Provide the [x, y] coordinate of the cell's center where the given text is located.  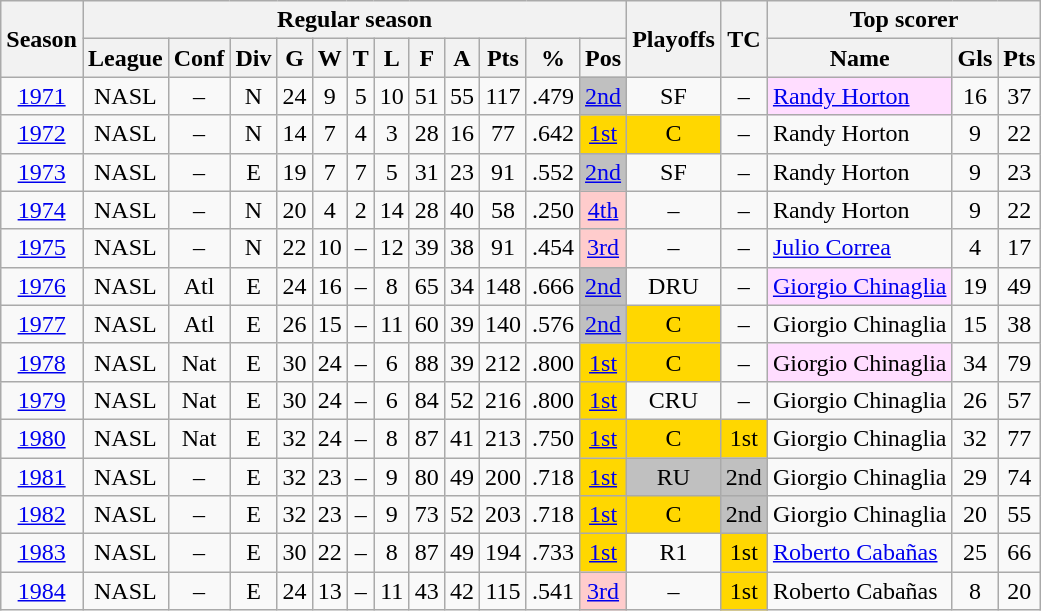
2 [360, 210]
.576 [552, 324]
117 [502, 96]
Top scorer [904, 20]
1976 [42, 286]
74 [1020, 477]
84 [426, 400]
Regular season [354, 20]
200 [502, 477]
17 [1020, 248]
Div [254, 58]
Season [42, 39]
51 [426, 96]
1983 [42, 553]
.642 [552, 134]
.552 [552, 172]
.479 [552, 96]
80 [426, 477]
1973 [42, 172]
73 [426, 515]
T [360, 58]
% [552, 58]
1975 [42, 248]
.750 [552, 438]
40 [462, 210]
140 [502, 324]
203 [502, 515]
League [125, 58]
W [330, 58]
CRU [674, 400]
4th [604, 210]
88 [426, 362]
A [462, 58]
60 [426, 324]
12 [392, 248]
213 [502, 438]
1982 [42, 515]
L [392, 58]
31 [426, 172]
115 [502, 591]
Conf [199, 58]
Playoffs [674, 39]
43 [426, 591]
1977 [42, 324]
1984 [42, 591]
R1 [674, 553]
65 [426, 286]
.454 [552, 248]
1978 [42, 362]
13 [330, 591]
148 [502, 286]
.541 [552, 591]
F [426, 58]
212 [502, 362]
DRU [674, 286]
1971 [42, 96]
66 [1020, 553]
3 [392, 134]
.250 [552, 210]
79 [1020, 362]
.666 [552, 286]
1974 [42, 210]
29 [975, 477]
Julio Correa [860, 248]
57 [1020, 400]
Name [860, 58]
41 [462, 438]
216 [502, 400]
1980 [42, 438]
1981 [42, 477]
194 [502, 553]
1972 [42, 134]
Gls [975, 58]
.733 [552, 553]
RU [674, 477]
Pos [604, 58]
TC [744, 39]
1979 [42, 400]
58 [502, 210]
37 [1020, 96]
25 [975, 553]
42 [462, 591]
G [294, 58]
